Detect which cell encompasses the target text, then output its (X, Y) center coordinate. 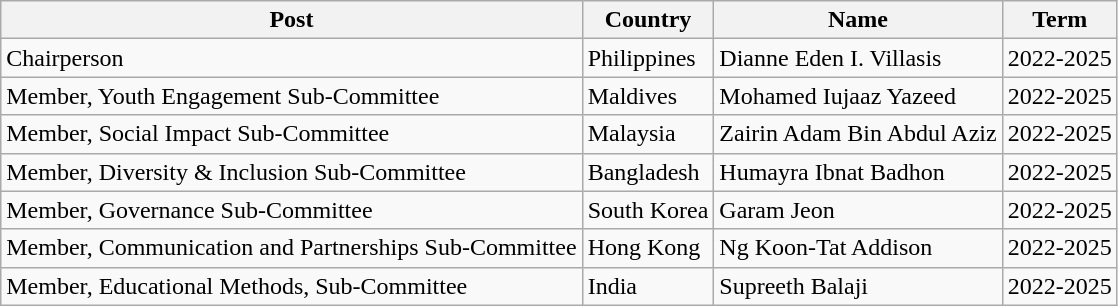
Maldives (648, 96)
Term (1060, 20)
Member, Youth Engagement Sub-Committee (292, 96)
India (648, 286)
Member, Educational Methods, Sub-Committee (292, 286)
Post (292, 20)
Humayra Ibnat Badhon (858, 172)
Chairperson (292, 58)
Malaysia (648, 134)
Garam Jeon (858, 210)
Supreeth Balaji (858, 286)
Member, Diversity & Inclusion Sub-Committee (292, 172)
Name (858, 20)
South Korea (648, 210)
Member, Governance Sub-Committee (292, 210)
Member, Communication and Partnerships Sub-Committee (292, 248)
Hong Kong (648, 248)
Mohamed Iujaaz Yazeed (858, 96)
Zairin Adam Bin Abdul Aziz (858, 134)
Country (648, 20)
Ng Koon-Tat Addison (858, 248)
Member, Social Impact Sub-Committee (292, 134)
Dianne Eden I. Villasis (858, 58)
Bangladesh (648, 172)
Philippines (648, 58)
